Pinpoint the cell where the given text exists, returning its [X, Y] midpoint coordinate. 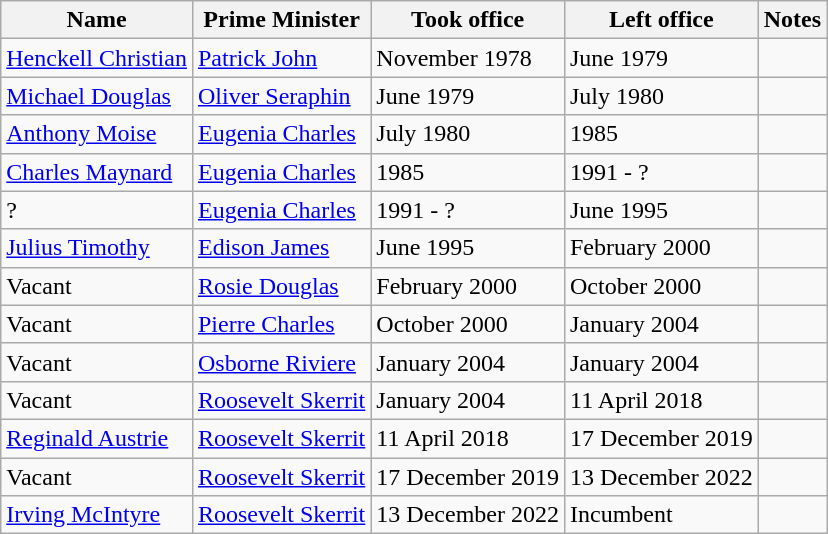
Henckell Christian [97, 58]
November 1978 [468, 58]
Rosie Douglas [281, 286]
Anthony Moise [97, 134]
Julius Timothy [97, 248]
Edison James [281, 248]
Incumbent [661, 515]
Osborne Riviere [281, 362]
Reginald Austrie [97, 438]
Oliver Seraphin [281, 96]
Notes [792, 20]
Prime Minister [281, 20]
Charles Maynard [97, 172]
? [97, 210]
Left office [661, 20]
Irving McIntyre [97, 515]
Pierre Charles [281, 324]
Took office [468, 20]
Michael Douglas [97, 96]
Name [97, 20]
Patrick John [281, 58]
